Return the [x, y] coordinate for the center point of the cell that contains the specified text.  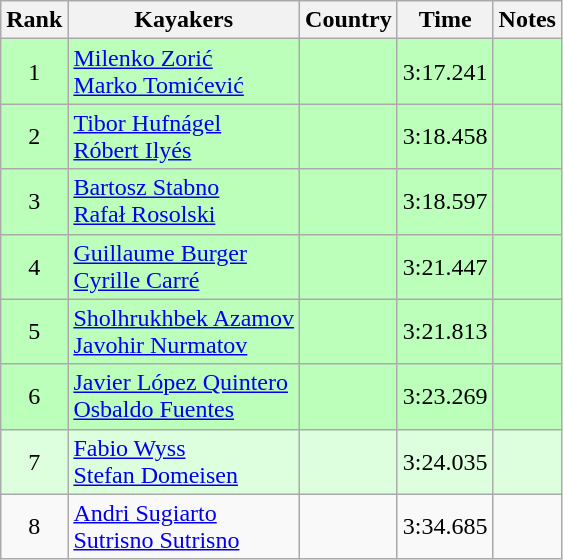
Bartosz StabnoRafał Rosolski [184, 202]
3:18.458 [445, 136]
6 [34, 396]
3:21.813 [445, 332]
Notes [527, 20]
Tibor HufnágelRóbert Ilyés [184, 136]
3:18.597 [445, 202]
Milenko ZorićMarko Tomićević [184, 72]
Guillaume BurgerCyrille Carré [184, 266]
Sholhrukhbek AzamovJavohir Nurmatov [184, 332]
Javier López QuinteroOsbaldo Fuentes [184, 396]
2 [34, 136]
Andri SugiartoSutrisno Sutrisno [184, 526]
Fabio WyssStefan Domeisen [184, 462]
3 [34, 202]
3:24.035 [445, 462]
7 [34, 462]
3:23.269 [445, 396]
1 [34, 72]
4 [34, 266]
Kayakers [184, 20]
3:17.241 [445, 72]
3:34.685 [445, 526]
5 [34, 332]
Time [445, 20]
3:21.447 [445, 266]
Rank [34, 20]
Country [349, 20]
8 [34, 526]
